Detect which cell encompasses the target text, then output its (X, Y) center coordinate. 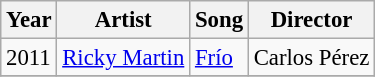
Frío (220, 58)
Artist (124, 20)
Year (29, 20)
2011 (29, 58)
Ricky Martin (124, 58)
Song (220, 20)
Director (311, 20)
Carlos Pérez (311, 58)
